Output the [x, y] coordinate of the center of the cell containing the given text.  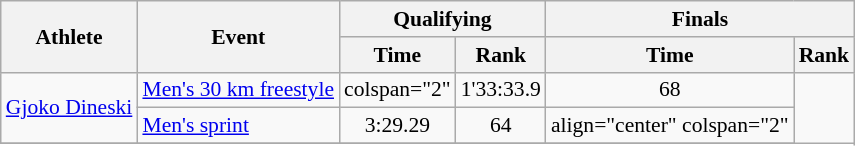
68 [670, 90]
64 [501, 126]
Men's sprint [238, 126]
colspan="2" [398, 90]
1'33:33.9 [501, 90]
align="center" colspan="2" [670, 126]
Athlete [70, 36]
Finals [700, 19]
3:29.29 [398, 126]
Men's 30 km freestyle [238, 90]
Qualifying [442, 19]
Gjoko Dineski [70, 108]
Event [238, 36]
